Return (X, Y) of the center of cell containing provided text 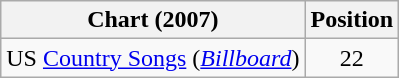
US Country Songs (Billboard) (153, 58)
Position (352, 20)
22 (352, 58)
Chart (2007) (153, 20)
